Detect which cell encompasses the target text, then output its [X, Y] center coordinate. 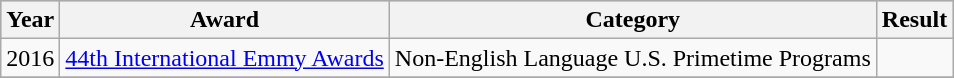
Award [224, 20]
44th International Emmy Awards [224, 58]
Category [632, 20]
Result [914, 20]
Year [30, 20]
2016 [30, 58]
Non-English Language U.S. Primetime Programs [632, 58]
